Find where the given text appears and provide that cell's center as [x, y] coordinate. 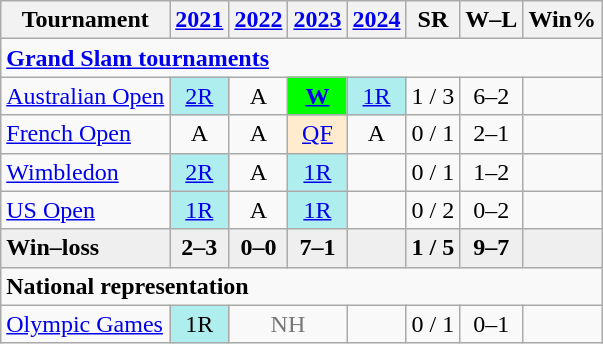
1 / 5 [433, 248]
NH [288, 324]
Tournament [86, 20]
US Open [86, 210]
SR [433, 20]
Wimbledon [86, 172]
2022 [258, 20]
Australian Open [86, 96]
W–L [492, 20]
0 / 2 [433, 210]
2024 [376, 20]
7–1 [318, 248]
Olympic Games [86, 324]
9–7 [492, 248]
0–0 [258, 248]
National representation [302, 286]
Win–loss [86, 248]
6–2 [492, 96]
2–3 [200, 248]
French Open [86, 134]
1–2 [492, 172]
2–1 [492, 134]
W [318, 96]
Grand Slam tournaments [302, 58]
Win% [562, 20]
0–1 [492, 324]
2023 [318, 20]
2021 [200, 20]
1 / 3 [433, 96]
QF [318, 134]
0–2 [492, 210]
